Determine the (x, y) coordinate at the center of the cell enclosing the given text.  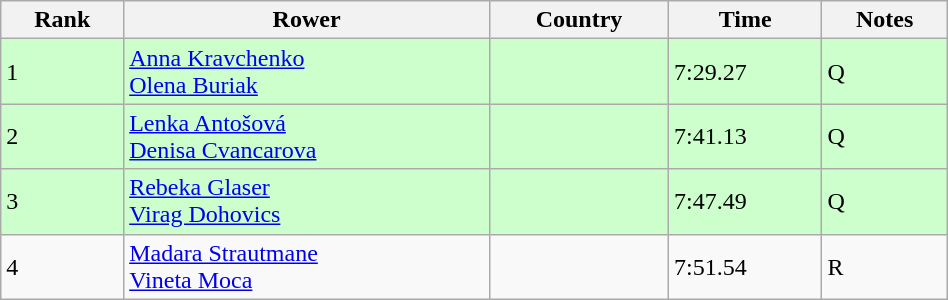
7:29.27 (746, 72)
Rank (62, 20)
7:51.54 (746, 266)
2 (62, 136)
Anna KravchenkoOlena Buriak (307, 72)
R (884, 266)
Rebeka GlaserVirag Dohovics (307, 202)
Madara StrautmaneVineta Moca (307, 266)
3 (62, 202)
7:47.49 (746, 202)
Rower (307, 20)
Time (746, 20)
Country (578, 20)
1 (62, 72)
7:41.13 (746, 136)
4 (62, 266)
Notes (884, 20)
Lenka AntošováDenisa Cvancarova (307, 136)
